Provide the (x, y) coordinate of the cell's center where the given text is located.  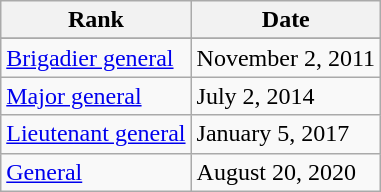
July 2, 2014 (286, 96)
Date (286, 20)
Rank (96, 20)
Brigadier general (96, 58)
November 2, 2011 (286, 58)
January 5, 2017 (286, 134)
Major general (96, 96)
August 20, 2020 (286, 172)
General (96, 172)
Lieutenant general (96, 134)
